Pinpoint the cell where the given text exists, returning its [x, y] midpoint coordinate. 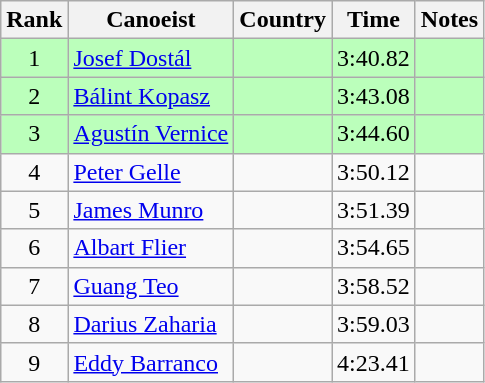
1 [34, 58]
Bálint Kopasz [151, 96]
Rank [34, 20]
3:51.39 [374, 210]
2 [34, 96]
Country [283, 20]
Agustín Vernice [151, 134]
3:44.60 [374, 134]
Guang Teo [151, 286]
3:54.65 [374, 248]
8 [34, 324]
7 [34, 286]
3:58.52 [374, 286]
4:23.41 [374, 362]
3:59.03 [374, 324]
3:40.82 [374, 58]
Notes [449, 20]
Canoeist [151, 20]
Albart Flier [151, 248]
3:43.08 [374, 96]
6 [34, 248]
Josef Dostál [151, 58]
Darius Zaharia [151, 324]
9 [34, 362]
4 [34, 172]
Peter Gelle [151, 172]
James Munro [151, 210]
3 [34, 134]
Eddy Barranco [151, 362]
Time [374, 20]
5 [34, 210]
3:50.12 [374, 172]
